Detect which cell encompasses the target text, then output its (x, y) center coordinate. 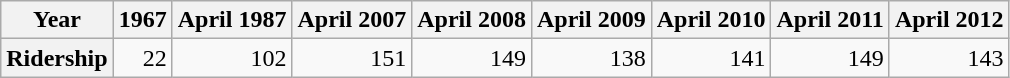
April 2007 (352, 20)
102 (232, 58)
April 2009 (591, 20)
April 2011 (830, 20)
April 2012 (949, 20)
April 2008 (472, 20)
141 (711, 58)
138 (591, 58)
Ridership (57, 58)
151 (352, 58)
22 (142, 58)
1967 (142, 20)
143 (949, 58)
Year (57, 20)
April 1987 (232, 20)
April 2010 (711, 20)
